Find where the given text appears and provide that cell's center as (x, y) coordinate. 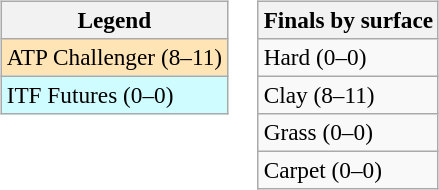
Legend (114, 20)
Finals by surface (348, 20)
Grass (0–0) (348, 133)
Hard (0–0) (348, 57)
Clay (8–11) (348, 95)
ITF Futures (0–0) (114, 95)
Carpet (0–0) (348, 171)
ATP Challenger (8–11) (114, 57)
